From the cell containing the given text, extract its center point as (x, y) coordinate. 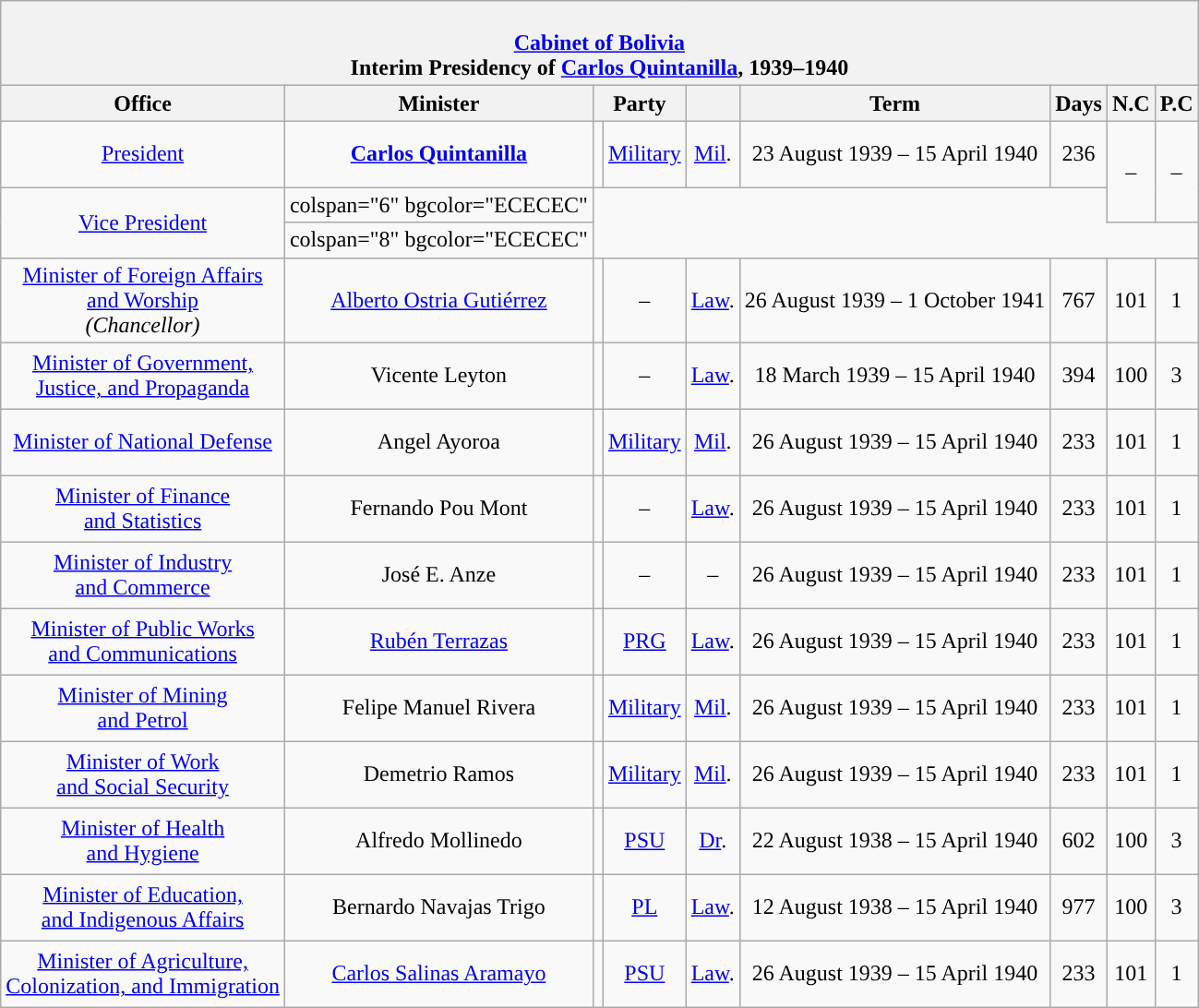
Cabinet of BoliviaInterim Presidency of Carlos Quintanilla, 1939–1940 (600, 43)
Minister of Financeand Statistics (143, 509)
N.C (1131, 103)
23 August 1939 – 15 April 1940 (894, 154)
PL (644, 907)
Party (639, 103)
Vicente Leyton (438, 376)
Term (894, 103)
Minister of Education,and Indigenous Affairs (143, 907)
Felipe Manuel Rivera (438, 708)
977 (1079, 907)
12 August 1938 – 15 April 1940 (894, 907)
Rubén Terrazas (438, 642)
Days (1079, 103)
PRG (644, 642)
Demetrio Ramos (438, 774)
Vice President (143, 222)
236 (1079, 154)
Bernardo Navajas Trigo (438, 907)
Minister of Miningand Petrol (143, 708)
Minister of Healthand Hygiene (143, 841)
Minister of Government,Justice, and Propaganda (143, 376)
602 (1079, 841)
Dr. (713, 841)
22 August 1938 – 15 April 1940 (894, 841)
Alfredo Mollinedo (438, 841)
Minister of Foreign Affairsand Worship(Chancellor) (143, 300)
Minister of Workand Social Security (143, 774)
Alberto Ostria Gutiérrez (438, 300)
Minister (438, 103)
colspan="6" bgcolor="ECECEC" (438, 205)
Minister of Industryand Commerce (143, 575)
Minister of National Defense (143, 442)
Fernando Pou Mont (438, 509)
18 March 1939 – 15 April 1940 (894, 376)
colspan="8" bgcolor="ECECEC" (438, 240)
Angel Ayoroa (438, 442)
Minister of Public Worksand Communications (143, 642)
26 August 1939 – 1 October 1941 (894, 300)
394 (1079, 376)
P.C (1176, 103)
Carlos Quintanilla (438, 154)
Minister of Agriculture,Colonization, and Immigration (143, 974)
767 (1079, 300)
Office (143, 103)
José E. Anze (438, 575)
President (143, 154)
Carlos Salinas Aramayo (438, 974)
